Pinpoint the cell where the given text exists, returning its (x, y) midpoint coordinate. 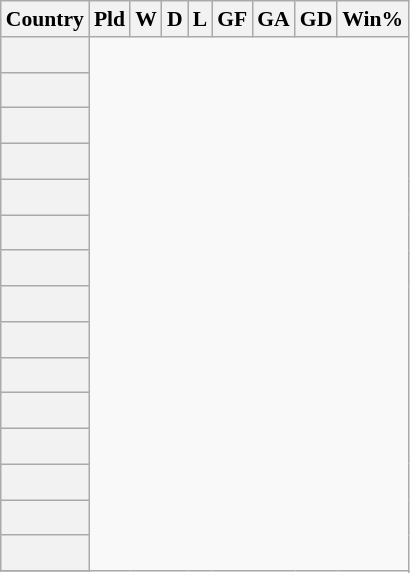
GD (316, 19)
Win% (372, 19)
L (200, 19)
GF (232, 19)
GA (274, 19)
Pld (110, 19)
W (146, 19)
D (175, 19)
Country (45, 19)
